For the text-containing cell, return its midpoint in [X, Y] coordinate format. 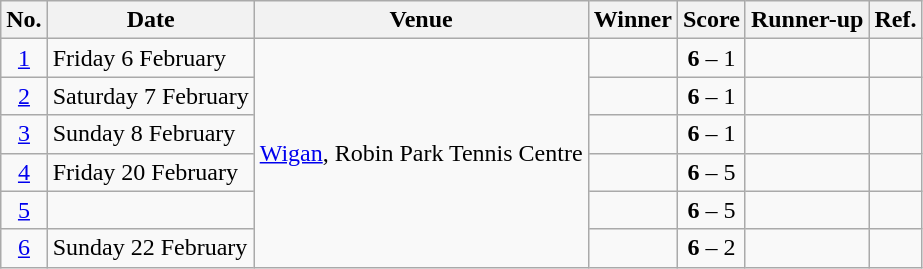
Sunday 8 February [150, 134]
4 [24, 172]
Date [150, 20]
Runner-up [807, 20]
Venue [421, 20]
2 [24, 96]
Friday 6 February [150, 58]
1 [24, 58]
Ref. [896, 20]
6 – 2 [711, 248]
6 [24, 248]
Score [711, 20]
5 [24, 210]
Saturday 7 February [150, 96]
Winner [632, 20]
Sunday 22 February [150, 248]
No. [24, 20]
3 [24, 134]
Friday 20 February [150, 172]
Wigan, Robin Park Tennis Centre [421, 153]
